Search for the cell housing the specified text and yield its [x, y] center coordinate. 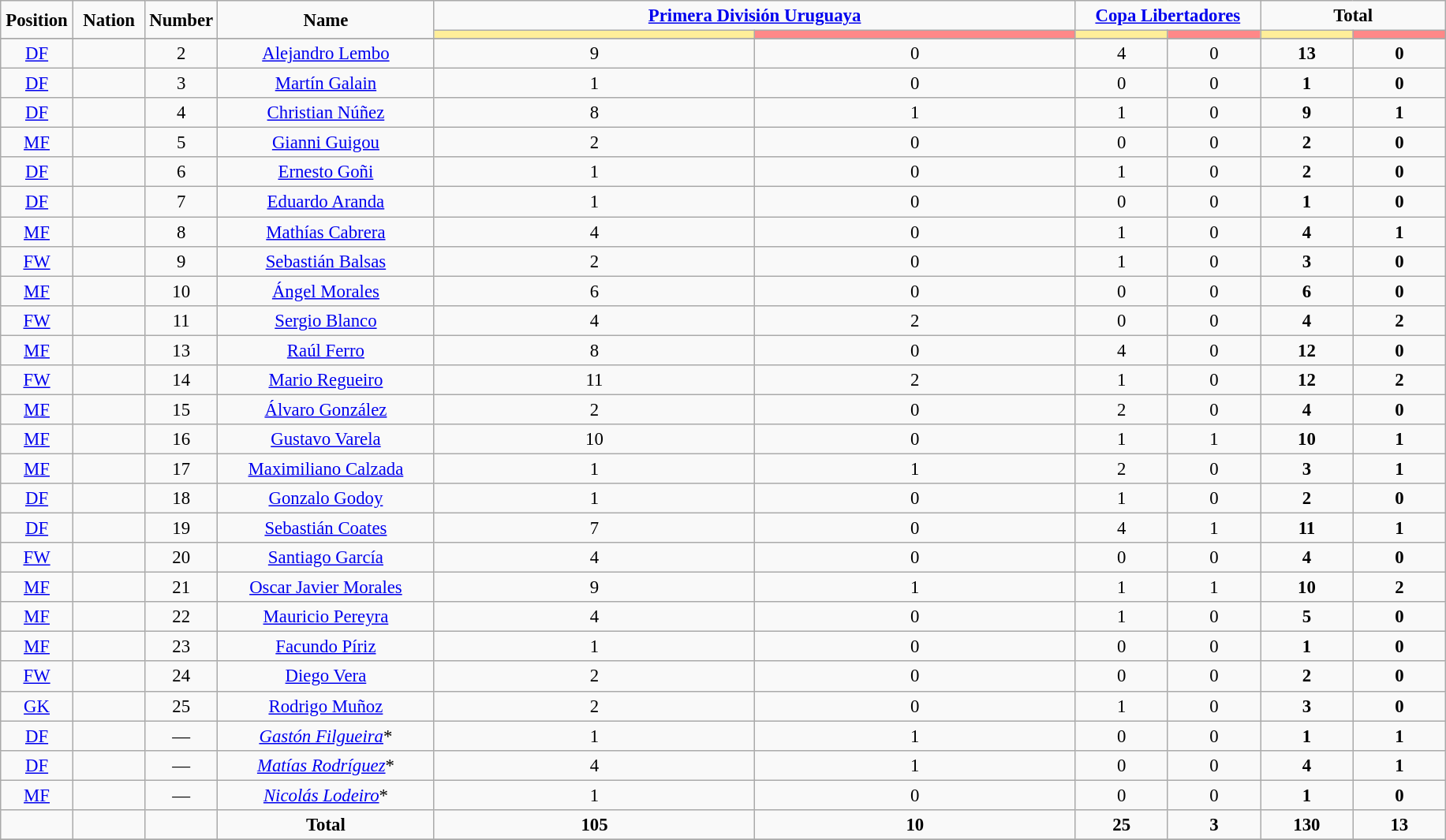
Martín Galain [327, 84]
Christian Núñez [327, 113]
22 [181, 617]
21 [181, 588]
Maximiliano Calzada [327, 469]
Name [327, 20]
Ernesto Goñi [327, 173]
Gastón Filgueira* [327, 736]
23 [181, 647]
20 [181, 558]
105 [594, 825]
Santiago García [327, 558]
Sergio Blanco [327, 320]
Sebastián Coates [327, 528]
14 [181, 380]
Number [181, 20]
24 [181, 677]
Gianni Guigou [327, 143]
15 [181, 409]
Mario Regueiro [327, 380]
Nation [109, 20]
Eduardo Aranda [327, 202]
GK [37, 706]
Diego Vera [327, 677]
Nicolás Lodeiro* [327, 795]
Rodrigo Muñoz [327, 706]
Matías Rodríguez* [327, 765]
Position [37, 20]
Álvaro González [327, 409]
Alejandro Lembo [327, 54]
Raúl Ferro [327, 350]
Oscar Javier Morales [327, 588]
Mauricio Pereyra [327, 617]
130 [1306, 825]
Facundo Píriz [327, 647]
Copa Libertadores [1168, 16]
Ángel Morales [327, 291]
Mathías Cabrera [327, 232]
Sebastián Balsas [327, 261]
19 [181, 528]
16 [181, 439]
Primera División Uruguaya [754, 16]
18 [181, 498]
Gustavo Varela [327, 439]
Gonzalo Godoy [327, 498]
17 [181, 469]
